Return the [x, y] coordinate for the center point of the cell that contains the specified text.  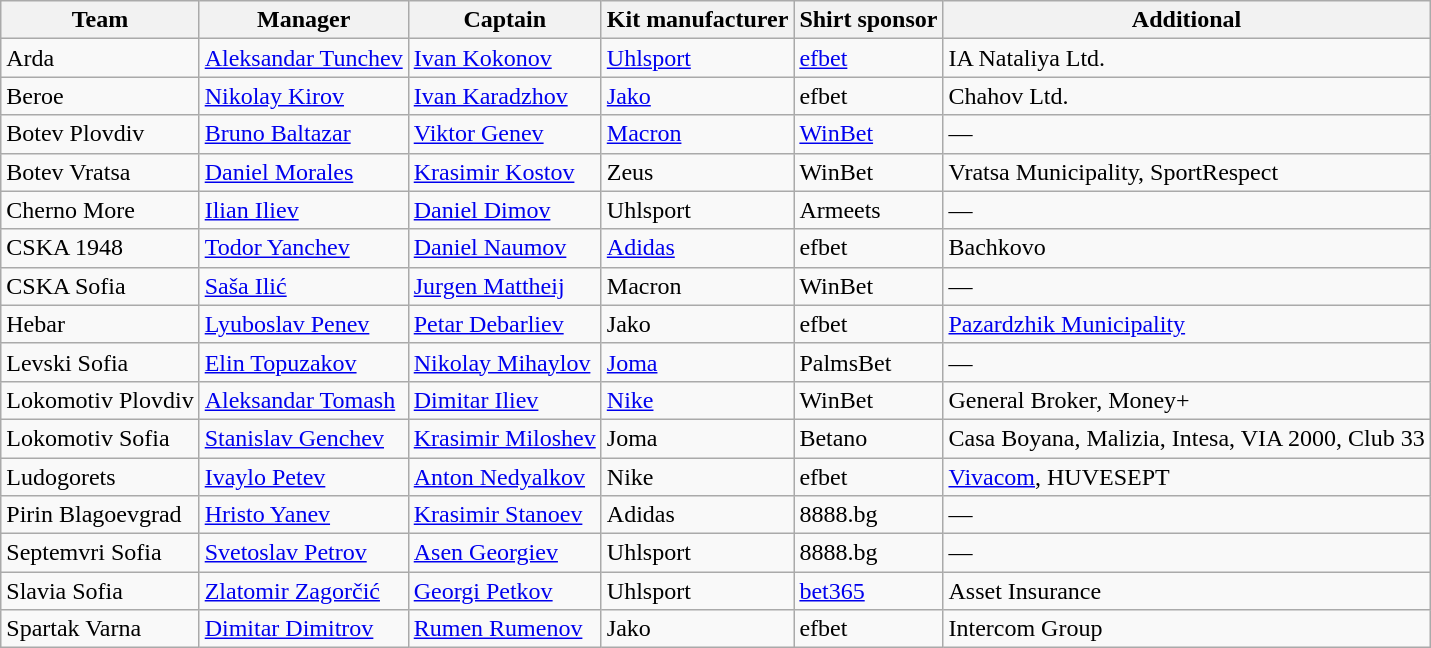
Hristo Yanev [304, 515]
Stanislav Genchev [304, 438]
Viktor Genev [504, 134]
Additional [1186, 20]
Asset Insurance [1186, 591]
Ivan Karadzhov [504, 96]
Anton Nedyalkov [504, 477]
Daniel Naumov [504, 248]
Septemvri Sofia [100, 553]
Zlatomir Zagorčić [304, 591]
Rumen Rumenov [504, 629]
Petar Debarliev [504, 324]
Betano [868, 438]
Ivan Kokonov [504, 58]
Pirin Blagoevgrad [100, 515]
Captain [504, 20]
Kit manufacturer [698, 20]
Beroe [100, 96]
Ludogorets [100, 477]
Ilian Iliev [304, 210]
Team [100, 20]
Daniel Morales [304, 172]
Botev Vratsa [100, 172]
bet365 [868, 591]
Intercom Group [1186, 629]
Todor Yanchev [304, 248]
Asen Georgiev [504, 553]
Vivacom, HUVESEPT [1186, 477]
CSKA Sofia [100, 286]
General Broker, Money+ [1186, 400]
Nikolay Kirov [304, 96]
Krasimir Kostov [504, 172]
Dimitar Dimitrov [304, 629]
Lokomotiv Plovdiv [100, 400]
Botev Plovdiv [100, 134]
Ivaylo Petev [304, 477]
Zeus [698, 172]
Shirt sponsor [868, 20]
Georgi Petkov [504, 591]
Aleksandar Tunchev [304, 58]
Krasimir Miloshev [504, 438]
Dimitar Iliev [504, 400]
Krasimir Stanoev [504, 515]
Hebar [100, 324]
Cherno More [100, 210]
Daniel Dimov [504, 210]
CSKA 1948 [100, 248]
Bruno Baltazar [304, 134]
IA Nataliya Ltd. [1186, 58]
Spartak Varna [100, 629]
Slavia Sofia [100, 591]
Casa Boyana, Malizia, Intesa, VIA 2000, Club 33 [1186, 438]
Elin Topuzakov [304, 362]
Saša Ilić [304, 286]
Nikolay Mihaylov [504, 362]
Lokomotiv Sofia [100, 438]
Chahov Ltd. [1186, 96]
Svetoslav Petrov [304, 553]
Manager [304, 20]
Pazardzhik Municipality [1186, 324]
Jurgen Mattheij [504, 286]
Arda [100, 58]
Aleksandar Tomash [304, 400]
PalmsBet [868, 362]
Armeets [868, 210]
Vratsa Municipality, SportRespect [1186, 172]
Lyuboslav Penev [304, 324]
Bachkovo [1186, 248]
Levski Sofia [100, 362]
